For the text-containing cell, return its midpoint in (x, y) coordinate format. 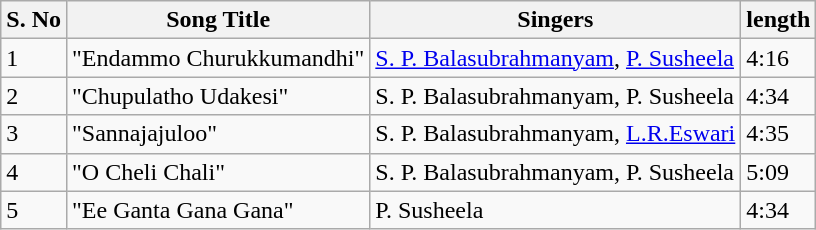
S. No (34, 20)
P. Susheela (556, 210)
"O Cheli Chali" (218, 172)
Song Title (218, 20)
Singers (556, 20)
2 (34, 96)
3 (34, 134)
"Chupulatho Udakesi" (218, 96)
"Sannajajuloo" (218, 134)
length (778, 20)
5:09 (778, 172)
"Ee Ganta Gana Gana" (218, 210)
4:35 (778, 134)
4:16 (778, 58)
4 (34, 172)
S. P. Balasubrahmanyam, L.R.Eswari (556, 134)
1 (34, 58)
"Endammo Churukkumandhi" (218, 58)
5 (34, 210)
